From the cell containing the given text, extract its center point as (X, Y) coordinate. 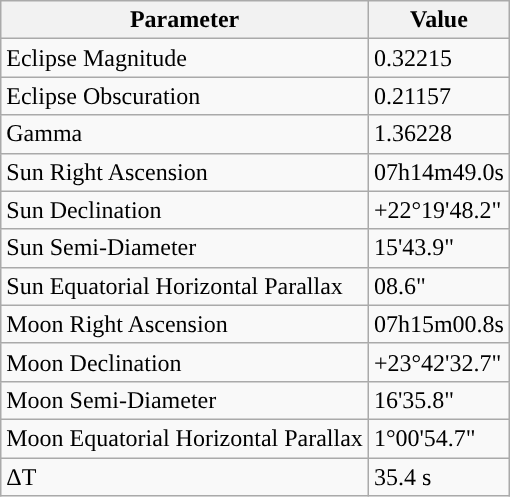
Moon Equatorial Horizontal Parallax (185, 438)
16'35.8" (438, 400)
Sun Right Ascension (185, 172)
Moon Semi-Diameter (185, 400)
+23°42'32.7" (438, 362)
0.21157 (438, 96)
Sun Semi-Diameter (185, 248)
Moon Right Ascension (185, 324)
Eclipse Obscuration (185, 96)
Gamma (185, 134)
08.6" (438, 286)
ΔT (185, 477)
07h15m00.8s (438, 324)
Parameter (185, 20)
Value (438, 20)
35.4 s (438, 477)
Moon Declination (185, 362)
Sun Equatorial Horizontal Parallax (185, 286)
Eclipse Magnitude (185, 58)
1.36228 (438, 134)
0.32215 (438, 58)
15'43.9" (438, 248)
Sun Declination (185, 210)
+22°19'48.2" (438, 210)
07h14m49.0s (438, 172)
1°00'54.7" (438, 438)
